Identify which cell holds the provided text, then report its [x, y] central coordinate. 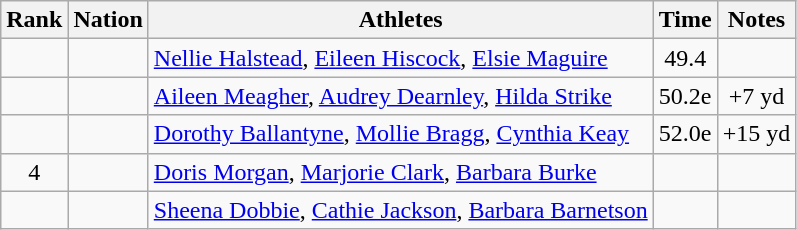
Notes [756, 20]
Doris Morgan, Marjorie Clark, Barbara Burke [400, 172]
Nation [108, 20]
Sheena Dobbie, Cathie Jackson, Barbara Barnetson [400, 210]
50.2e [685, 96]
52.0e [685, 134]
4 [34, 172]
Rank [34, 20]
+7 yd [756, 96]
49.4 [685, 58]
+15 yd [756, 134]
Dorothy Ballantyne, Mollie Bragg, Cynthia Keay [400, 134]
Athletes [400, 20]
Nellie Halstead, Eileen Hiscock, Elsie Maguire [400, 58]
Time [685, 20]
Aileen Meagher, Audrey Dearnley, Hilda Strike [400, 96]
